From the cell containing the given text, extract its center point as [X, Y] coordinate. 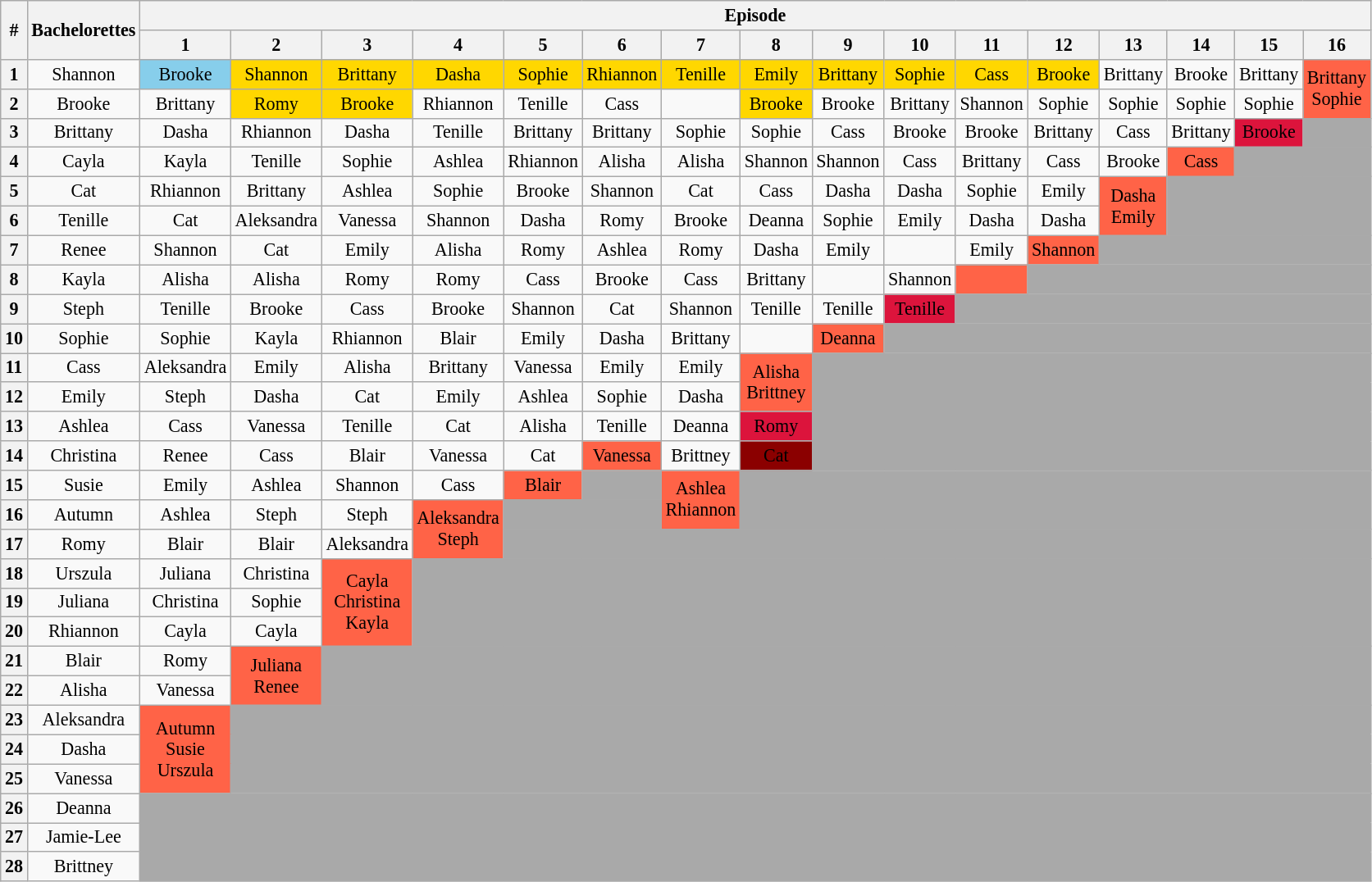
23 [14, 720]
# [14, 30]
Jamie-Lee [84, 837]
24 [14, 749]
CaylaChristinaKayla [367, 602]
20 [14, 632]
AutumnSusieUrszula [185, 749]
Episode [756, 15]
Susie [84, 484]
17 [14, 543]
Urszula [84, 573]
25 [14, 779]
19 [14, 602]
22 [14, 690]
JulianaRenee [276, 675]
28 [14, 866]
AleksandraSteph [458, 529]
26 [14, 807]
21 [14, 661]
27 [14, 837]
BrittanySophie [1337, 89]
AlishaBrittney [777, 382]
Autumn [84, 514]
DashaEmily [1133, 206]
Bachelorettes [84, 30]
18 [14, 573]
AshleaRhiannon [700, 499]
